Extract the [x, y] coordinate from the center of the cell holding the provided text.  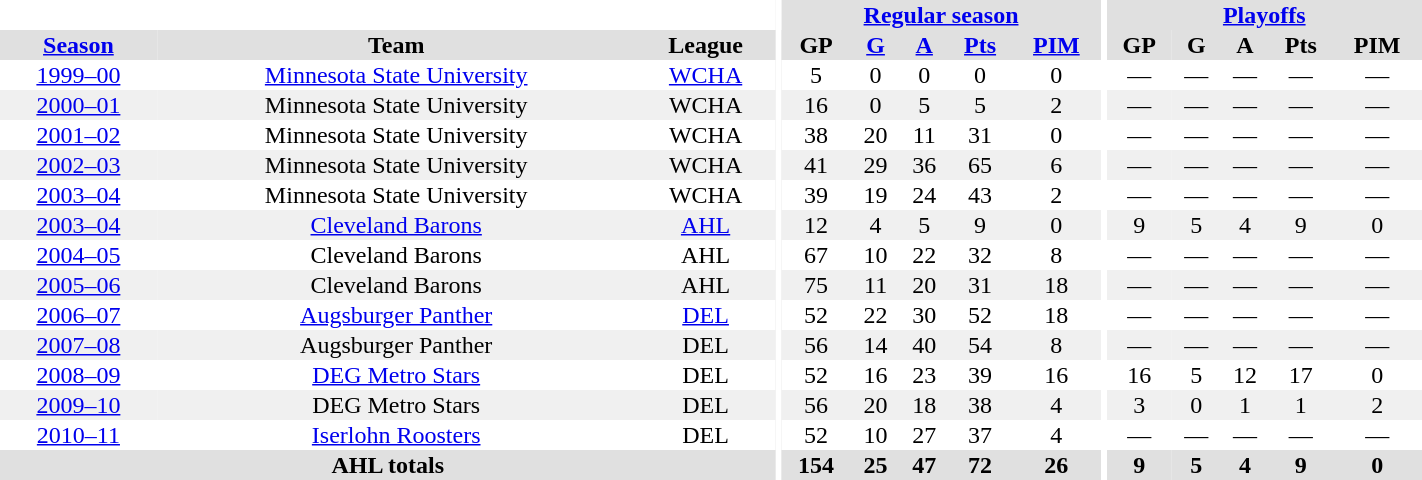
Iserlohn Roosters [396, 435]
14 [876, 345]
2010–11 [78, 435]
17 [1300, 375]
2007–08 [78, 345]
27 [924, 435]
Regular season [941, 15]
2004–05 [78, 255]
AHL totals [388, 465]
47 [924, 465]
26 [1057, 465]
67 [816, 255]
29 [876, 165]
Playoffs [1264, 15]
37 [980, 435]
23 [924, 375]
2006–07 [78, 315]
League [706, 45]
2000–01 [78, 105]
41 [816, 165]
154 [816, 465]
6 [1057, 165]
75 [816, 285]
2001–02 [78, 135]
2009–10 [78, 405]
72 [980, 465]
32 [980, 255]
36 [924, 165]
65 [980, 165]
54 [980, 345]
Team [396, 45]
2002–03 [78, 165]
Season [78, 45]
30 [924, 315]
24 [924, 195]
2008–09 [78, 375]
25 [876, 465]
19 [876, 195]
40 [924, 345]
43 [980, 195]
2005–06 [78, 285]
3 [1140, 405]
1999–00 [78, 75]
